Return [X, Y] of the center of cell containing provided text 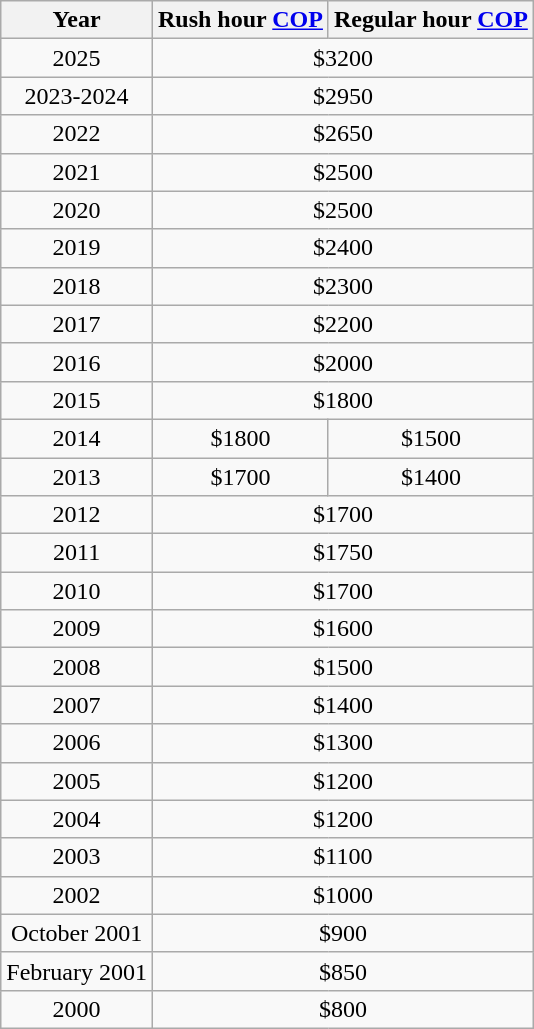
$2950 [342, 96]
2023-2024 [77, 96]
$3200 [342, 58]
$1750 [342, 553]
$2200 [342, 324]
$900 [342, 933]
$1100 [342, 857]
2015 [77, 400]
2013 [77, 477]
2018 [77, 286]
2025 [77, 58]
2007 [77, 705]
2005 [77, 781]
2019 [77, 248]
Regular hour COP [430, 20]
2009 [77, 629]
2020 [77, 210]
2008 [77, 667]
2002 [77, 895]
2016 [77, 362]
Rush hour COP [240, 20]
Year [77, 20]
October 2001 [77, 933]
$800 [342, 1009]
$2300 [342, 286]
2003 [77, 857]
$1000 [342, 895]
2004 [77, 819]
2011 [77, 553]
2017 [77, 324]
$850 [342, 971]
$2400 [342, 248]
2010 [77, 591]
2014 [77, 438]
$1300 [342, 743]
2022 [77, 134]
2012 [77, 515]
$2650 [342, 134]
$2000 [342, 362]
2021 [77, 172]
2006 [77, 743]
2000 [77, 1009]
February 2001 [77, 971]
$1600 [342, 629]
